Determine the (X, Y) coordinate at the center of the cell enclosing the given text.  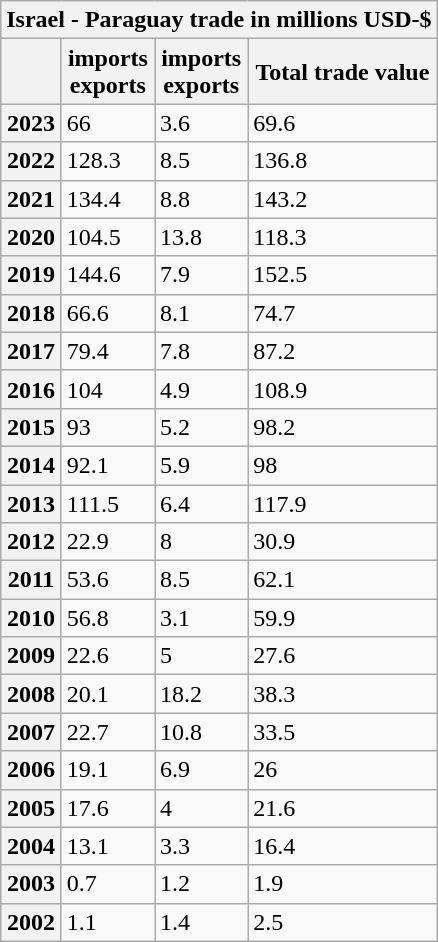
8 (200, 542)
10.8 (200, 732)
53.6 (108, 580)
1.9 (342, 884)
5 (200, 656)
104.5 (108, 237)
2008 (31, 694)
5.9 (200, 465)
2007 (31, 732)
2.5 (342, 922)
136.8 (342, 161)
66 (108, 123)
87.2 (342, 351)
2003 (31, 884)
93 (108, 427)
117.9 (342, 503)
92.1 (108, 465)
0.7 (108, 884)
4 (200, 808)
98.2 (342, 427)
2020 (31, 237)
108.9 (342, 389)
22.9 (108, 542)
22.6 (108, 656)
38.3 (342, 694)
19.1 (108, 770)
3.3 (200, 846)
2004 (31, 846)
2013 (31, 503)
22.7 (108, 732)
98 (342, 465)
2014 (31, 465)
18.2 (200, 694)
128.3 (108, 161)
5.2 (200, 427)
8.1 (200, 313)
56.8 (108, 618)
2009 (31, 656)
2017 (31, 351)
104 (108, 389)
33.5 (342, 732)
30.9 (342, 542)
2002 (31, 922)
21.6 (342, 808)
79.4 (108, 351)
27.6 (342, 656)
2016 (31, 389)
1.4 (200, 922)
16.4 (342, 846)
2011 (31, 580)
2021 (31, 199)
111.5 (108, 503)
3.1 (200, 618)
62.1 (342, 580)
66.6 (108, 313)
2023 (31, 123)
118.3 (342, 237)
134.4 (108, 199)
8.8 (200, 199)
2022 (31, 161)
6.9 (200, 770)
2012 (31, 542)
2019 (31, 275)
20.1 (108, 694)
2015 (31, 427)
144.6 (108, 275)
Total trade value (342, 72)
69.6 (342, 123)
Israel - Paraguay trade in millions USD-$ (219, 20)
6.4 (200, 503)
143.2 (342, 199)
152.5 (342, 275)
59.9 (342, 618)
2010 (31, 618)
1.1 (108, 922)
2005 (31, 808)
17.6 (108, 808)
2018 (31, 313)
4.9 (200, 389)
7.9 (200, 275)
26 (342, 770)
1.2 (200, 884)
2006 (31, 770)
3.6 (200, 123)
7.8 (200, 351)
74.7 (342, 313)
13.1 (108, 846)
13.8 (200, 237)
